Identify which cell holds the provided text, then report its [x, y] central coordinate. 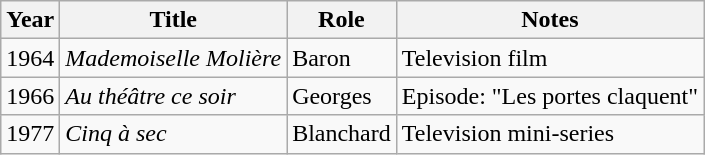
Role [342, 20]
Episode: "Les portes claquent" [550, 96]
Notes [550, 20]
Television mini-series [550, 134]
Blanchard [342, 134]
Television film [550, 58]
Baron [342, 58]
1964 [30, 58]
Year [30, 20]
Georges [342, 96]
1977 [30, 134]
1966 [30, 96]
Mademoiselle Molière [174, 58]
Cinq à sec [174, 134]
Au théâtre ce soir [174, 96]
Title [174, 20]
